Output the (x, y) coordinate of the center of the cell containing the given text.  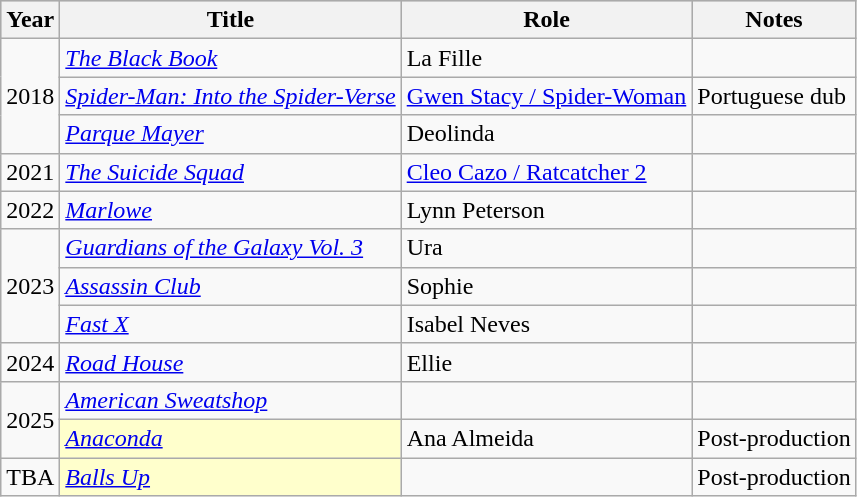
La Fille (546, 58)
The Suicide Squad (230, 172)
American Sweatshop (230, 400)
The Black Book (230, 58)
Deolinda (546, 134)
2025 (30, 419)
Anaconda (230, 438)
2021 (30, 172)
Ellie (546, 362)
2022 (30, 210)
Portuguese dub (774, 96)
Lynn Peterson (546, 210)
Sophie (546, 286)
2023 (30, 286)
Year (30, 20)
Isabel Neves (546, 324)
2018 (30, 96)
Balls Up (230, 477)
Marlowe (230, 210)
Cleo Cazo / Ratcatcher 2 (546, 172)
Road House (230, 362)
Notes (774, 20)
Role (546, 20)
Assassin Club (230, 286)
Parque Mayer (230, 134)
Spider-Man: Into the Spider-Verse (230, 96)
Gwen Stacy / Spider-Woman (546, 96)
Title (230, 20)
Guardians of the Galaxy Vol. 3 (230, 248)
TBA (30, 477)
Fast X (230, 324)
Ana Almeida (546, 438)
2024 (30, 362)
Ura (546, 248)
